Determine the [X, Y] coordinate at the center of the cell enclosing the given text.  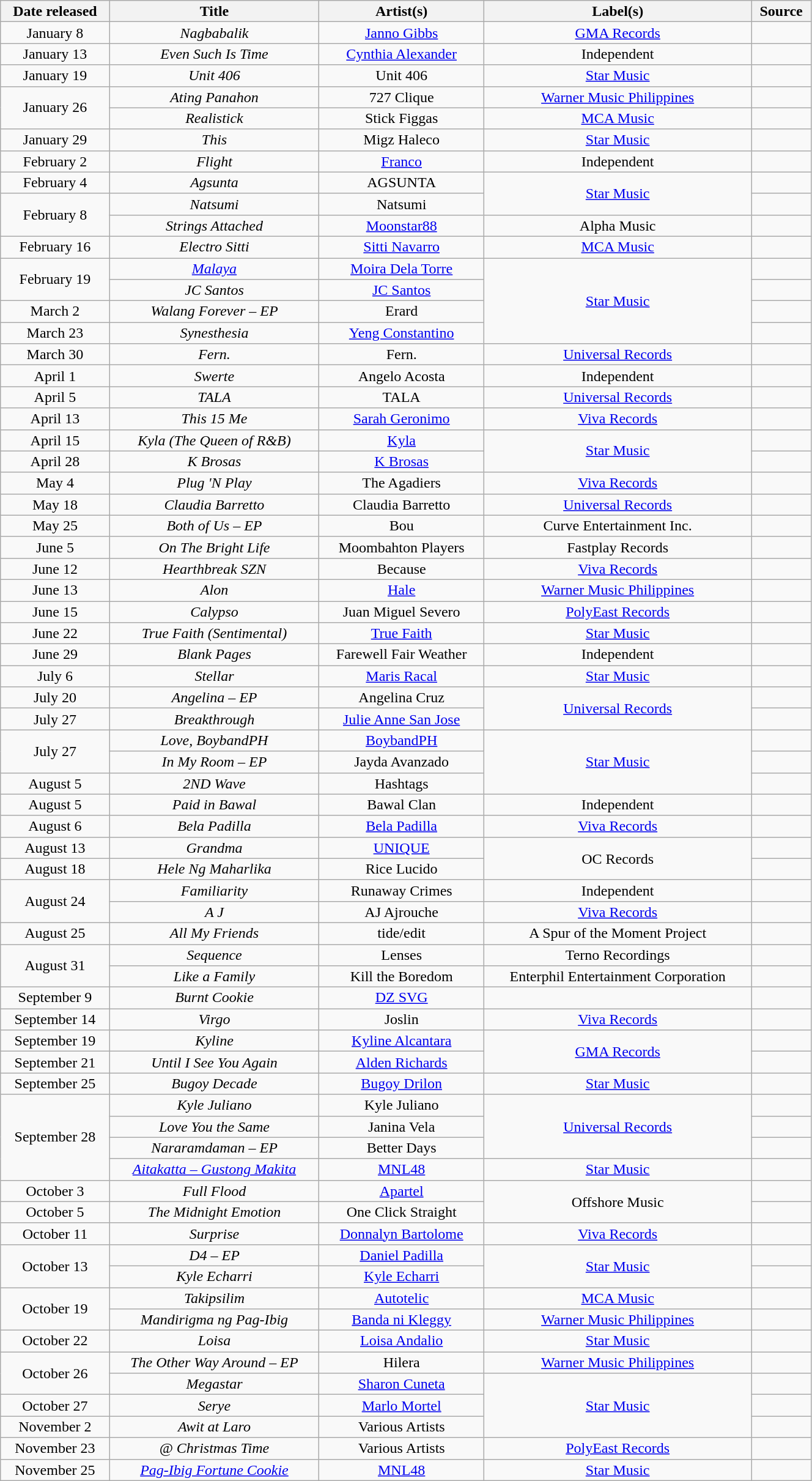
June 22 [55, 634]
August 31 [55, 966]
Apartel [402, 1190]
Sarah Geronimo [402, 418]
Janno Gibbs [402, 33]
The Agadiers [402, 483]
October 5 [55, 1212]
AJ Ajrouche [402, 911]
March 30 [55, 355]
D4 – EP [214, 1255]
Blank Pages [214, 655]
Kyline Alcantara [402, 1041]
Source [781, 11]
Even Such Is Time [214, 54]
Moombahton Players [402, 547]
Donnalyn Bartolome [402, 1233]
January 29 [55, 139]
Moira Dela Torre [402, 269]
Love, BoybandPH [214, 740]
Maris Racal [402, 677]
February 19 [55, 280]
Enterphil Entertainment Corporation [618, 976]
November 23 [55, 1449]
This 15 Me [214, 418]
September 19 [55, 1041]
Bou [402, 526]
June 13 [55, 590]
Electro Sitti [214, 247]
Angelina Cruz [402, 697]
Janina Vela [402, 1127]
Ating Panahon [214, 97]
Hele Ng Maharlika [214, 869]
April 15 [55, 440]
Kyline [214, 1041]
Marlo Mortel [402, 1406]
Alpha Music [618, 225]
Agsunta [214, 182]
True Faith (Sentimental) [214, 634]
Walang Forever – EP [214, 312]
Megastar [214, 1384]
Franco [402, 161]
October 22 [55, 1341]
Yeng Constantino [402, 333]
Both of Us – EP [214, 526]
Offshore Music [618, 1201]
Hearthbreak SZN [214, 569]
October 19 [55, 1308]
On The Bright Life [214, 547]
Swerte [214, 376]
Mandirigma ng Pag-Ibig [214, 1320]
Rice Lucido [402, 869]
January 13 [55, 54]
Loisa [214, 1341]
One Click Straight [402, 1212]
Bugoy Drilon [402, 1084]
Sequence [214, 956]
Julie Anne San Jose [402, 719]
2ND Wave [214, 783]
Banda ni Kleggy [402, 1320]
Paid in Bawal [214, 805]
October 26 [55, 1373]
November 2 [55, 1427]
Takipsilim [214, 1298]
Cynthia Alexander [402, 54]
Autotelic [402, 1298]
This [214, 139]
Kyla (The Queen of R&B) [214, 440]
October 11 [55, 1233]
September 28 [55, 1137]
Hale [402, 590]
Bugoy Decade [214, 1084]
Joslin [402, 1019]
Realistick [214, 119]
Strings Attached [214, 225]
Sitti Navarro [402, 247]
Synesthesia [214, 333]
Full Flood [214, 1190]
February 4 [55, 182]
June 5 [55, 547]
Angelo Acosta [402, 376]
Like a Family [214, 976]
Calypso [214, 612]
August 13 [55, 848]
January 8 [55, 33]
A Spur of the Moment Project [618, 934]
January 19 [55, 76]
Virgo [214, 1019]
Sharon Cuneta [402, 1384]
In My Room – EP [214, 762]
Stick Figgas [402, 119]
Date released [55, 11]
Breakthrough [214, 719]
August 18 [55, 869]
Familiarity [214, 891]
February 2 [55, 161]
Hashtags [402, 783]
Alon [214, 590]
November 25 [55, 1469]
Better Days [402, 1148]
April 13 [55, 418]
August 24 [55, 901]
Curve Entertainment Inc. [618, 526]
Malaya [214, 269]
Artist(s) [402, 11]
Flight [214, 161]
Love You the Same [214, 1127]
March 23 [55, 333]
Alden Richards [402, 1062]
@ Christmas Time [214, 1449]
September 14 [55, 1019]
OC Records [618, 858]
Pag-Ibig Fortune Cookie [214, 1469]
August 25 [55, 934]
Bawal Clan [402, 805]
Grandma [214, 848]
Jayda Avanzado [402, 762]
June 15 [55, 612]
April 5 [55, 398]
Stellar [214, 677]
March 2 [55, 312]
Moonstar88 [402, 225]
Fastplay Records [618, 547]
Lenses [402, 956]
April 28 [55, 461]
Because [402, 569]
Daniel Padilla [402, 1255]
October 13 [55, 1266]
Migz Haleco [402, 139]
The Other Way Around – EP [214, 1363]
UNIQUE [402, 848]
Kill the Boredom [402, 976]
April 1 [55, 376]
June 29 [55, 655]
Loisa Andalio [402, 1341]
Hilera [402, 1363]
May 18 [55, 504]
Terno Recordings [618, 956]
July 20 [55, 697]
Plug 'N Play [214, 483]
Nagbabalik [214, 33]
Awit at Laro [214, 1427]
Burnt Cookie [214, 998]
October 3 [55, 1190]
727 Clique [402, 97]
DZ SVG [402, 998]
Runaway Crimes [402, 891]
True Faith [402, 634]
Label(s) [618, 11]
Farewell Fair Weather [402, 655]
Aitakatta – Gustong Makita [214, 1170]
May 4 [55, 483]
The Midnight Emotion [214, 1212]
July 6 [55, 677]
Serye [214, 1406]
August 6 [55, 826]
Juan Miguel Severo [402, 612]
February 16 [55, 247]
BoybandPH [402, 740]
Kyla [402, 440]
May 25 [55, 526]
September 25 [55, 1084]
September 9 [55, 998]
A J [214, 911]
October 27 [55, 1406]
February 8 [55, 215]
Surprise [214, 1233]
tide/edit [402, 934]
Nararamdaman – EP [214, 1148]
All My Friends [214, 934]
Until I See You Again [214, 1062]
Angelina – EP [214, 697]
January 26 [55, 108]
June 12 [55, 569]
Erard [402, 312]
Title [214, 11]
September 21 [55, 1062]
AGSUNTA [402, 182]
